Identify which cell holds the provided text, then report its [X, Y] central coordinate. 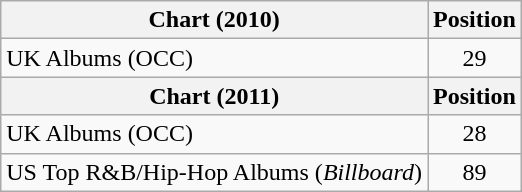
Chart (2010) [214, 20]
28 [475, 134]
US Top R&B/Hip-Hop Albums (Billboard) [214, 172]
89 [475, 172]
Chart (2011) [214, 96]
29 [475, 58]
